Locate the cell with the specified text and output its [x, y] center coordinate. 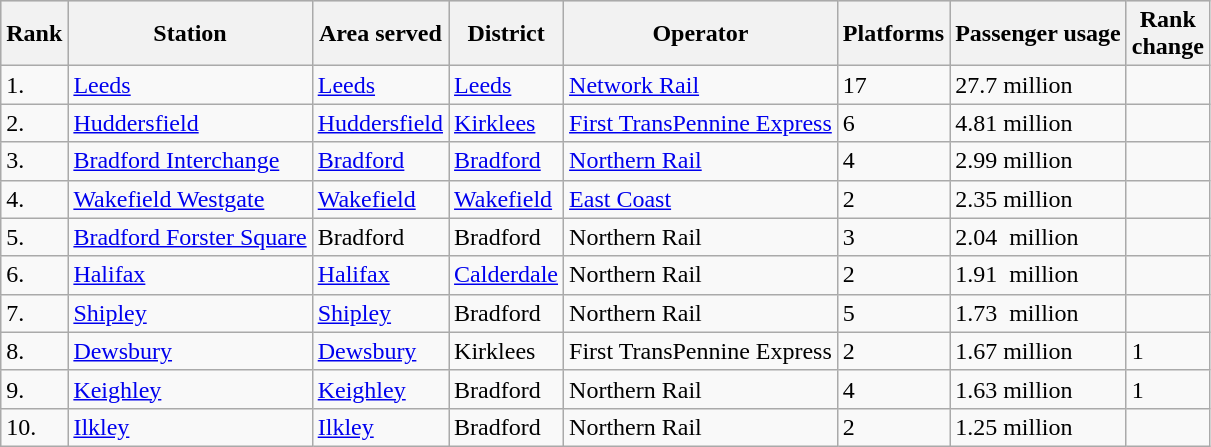
2.99 million [1038, 161]
2. [34, 123]
5. [34, 237]
Network Rail [701, 85]
9. [34, 389]
Rankchange [1168, 34]
4. [34, 199]
17 [893, 85]
Passenger usage [1038, 34]
3. [34, 161]
Wakefield Westgate [190, 199]
1.91 million [1038, 275]
Operator [701, 34]
District [506, 34]
6 [893, 123]
8. [34, 351]
1.63 million [1038, 389]
7. [34, 313]
6. [34, 275]
Station [190, 34]
Area served [380, 34]
3 [893, 237]
Rank [34, 34]
5 [893, 313]
Bradford Forster Square [190, 237]
1.67 million [1038, 351]
Bradford Interchange [190, 161]
1.25 million [1038, 427]
1.73 million [1038, 313]
2.35 million [1038, 199]
4.81 million [1038, 123]
Calderdale [506, 275]
10. [34, 427]
27.7 million [1038, 85]
2.04 million [1038, 237]
1. [34, 85]
East Coast [701, 199]
Platforms [893, 34]
